Return [x, y] of the center of cell containing provided text 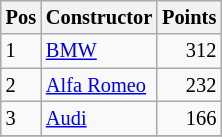
Pos [21, 17]
BMW [99, 51]
Alfa Romeo [99, 85]
312 [189, 51]
Audi [99, 118]
3 [21, 118]
1 [21, 51]
232 [189, 85]
166 [189, 118]
2 [21, 85]
Constructor [99, 17]
Points [189, 17]
